Detect which cell encompasses the target text, then output its (X, Y) center coordinate. 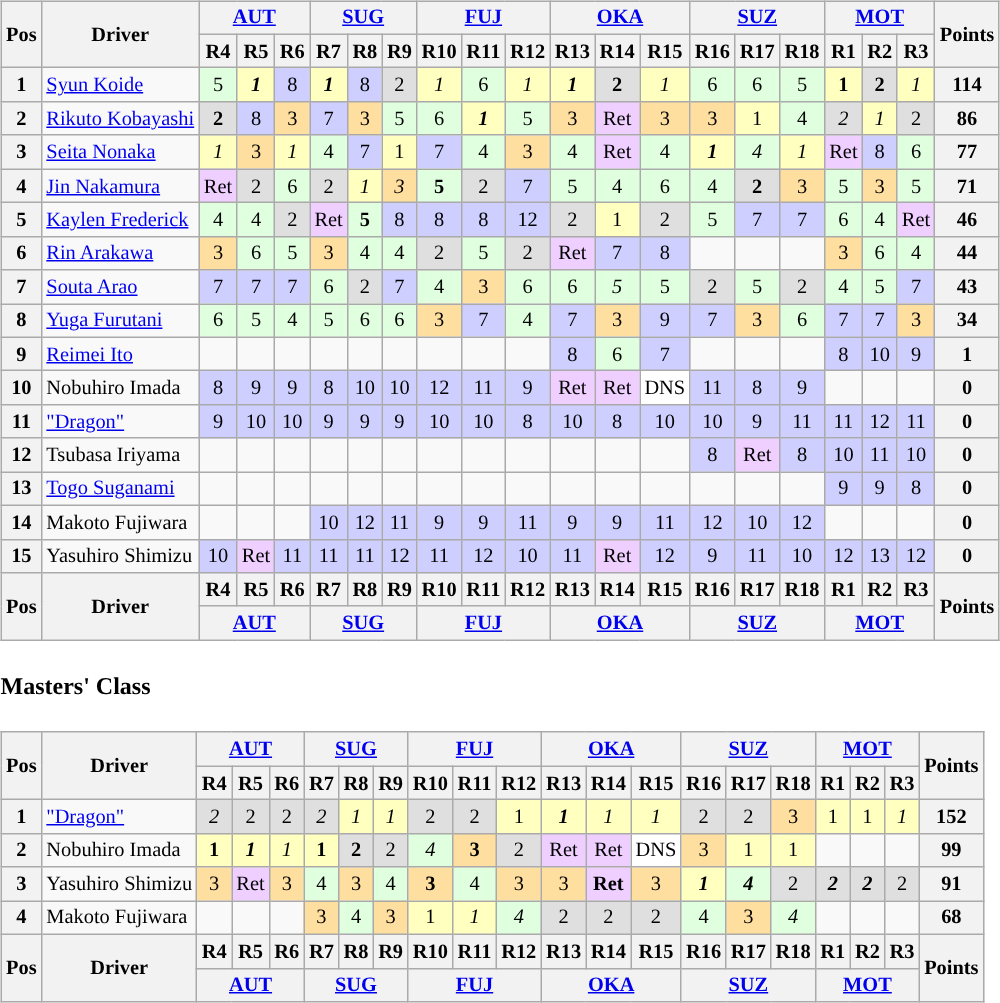
Togo Suganami (120, 489)
Jin Nakamura (120, 186)
34 (967, 321)
152 (951, 817)
114 (967, 85)
43 (967, 287)
44 (967, 253)
68 (951, 918)
99 (951, 850)
14 (21, 522)
Syun Koide (120, 85)
Rikuto Kobayashi (120, 119)
77 (967, 152)
Yuga Furutani (120, 321)
86 (967, 119)
Souta Arao (120, 287)
Tsubasa Iriyama (120, 455)
91 (951, 884)
Seita Nonaka (120, 152)
15 (21, 556)
71 (967, 186)
Reimei Ito (120, 354)
Rin Arakawa (120, 253)
Kaylen Frederick (120, 220)
46 (967, 220)
